Capture the cell that displays the provided text and extract its [X, Y] central coordinate. 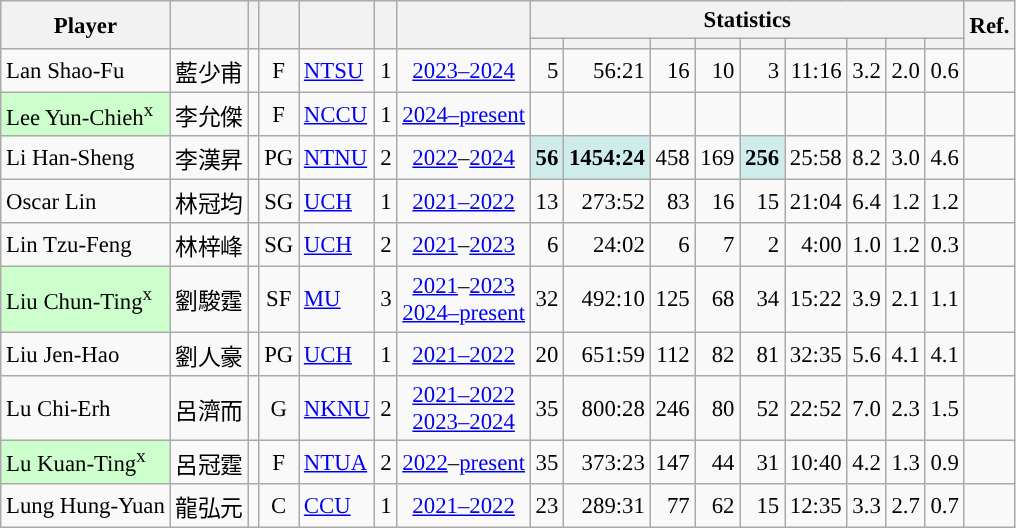
2.1 [906, 300]
22:52 [816, 408]
1.1 [944, 300]
NTUA [337, 462]
林冠均 [209, 202]
2021–20222023–2024 [464, 408]
Lin Tzu-Feng [86, 246]
G [279, 408]
李允傑 [209, 115]
NTNU [337, 158]
4:00 [816, 246]
2.0 [906, 71]
0.6 [944, 71]
2022–present [464, 462]
5.6 [866, 354]
373:23 [608, 462]
劉人豪 [209, 354]
125 [672, 300]
56 [546, 158]
80 [718, 408]
1.3 [906, 462]
24:02 [608, 246]
21:04 [816, 202]
Ref. [989, 25]
169 [718, 158]
44 [718, 462]
800:28 [608, 408]
Li Han-Sheng [86, 158]
Lung Hung-Yuan [86, 505]
62 [718, 505]
Lan Shao-Fu [86, 71]
20 [546, 354]
147 [672, 462]
32:35 [816, 354]
龍弘元 [209, 505]
Lu Chi-Erh [86, 408]
林梓峰 [209, 246]
4.6 [944, 158]
8.2 [866, 158]
32 [546, 300]
CCU [337, 505]
藍少甫 [209, 71]
Liu Chun-Tingx [86, 300]
7 [718, 246]
458 [672, 158]
0.3 [944, 246]
81 [762, 354]
0.9 [944, 462]
李漢昇 [209, 158]
1454:24 [608, 158]
3.2 [866, 71]
NTSU [337, 71]
246 [672, 408]
1.5 [944, 408]
6.4 [866, 202]
2024–present [464, 115]
NCCU [337, 115]
Lee Yun-Chiehx [86, 115]
34 [762, 300]
5 [546, 71]
83 [672, 202]
31 [762, 462]
2022–2024 [464, 158]
68 [718, 300]
10:40 [816, 462]
0.7 [944, 505]
2.7 [906, 505]
3.3 [866, 505]
12:35 [816, 505]
2.3 [906, 408]
2021–2023 [464, 246]
Lu Kuan-Tingx [86, 462]
15:22 [816, 300]
Player [86, 25]
呂冠霆 [209, 462]
1.0 [866, 246]
Statistics [747, 20]
56:21 [608, 71]
Oscar Lin [86, 202]
23 [546, 505]
MU [337, 300]
77 [672, 505]
4.2 [866, 462]
25:58 [816, 158]
7.0 [866, 408]
492:10 [608, 300]
273:52 [608, 202]
52 [762, 408]
C [279, 505]
82 [718, 354]
2023–2024 [464, 71]
2021–20232024–present [464, 300]
13 [546, 202]
呂濟而 [209, 408]
NKNU [337, 408]
651:59 [608, 354]
256 [762, 158]
10 [718, 71]
3.0 [906, 158]
SF [279, 300]
3.9 [866, 300]
289:31 [608, 505]
11:16 [816, 71]
Liu Jen-Hao [86, 354]
112 [672, 354]
劉駿霆 [209, 300]
